Scan for the cell matching the given text and deliver its [X, Y] coordinate at center. 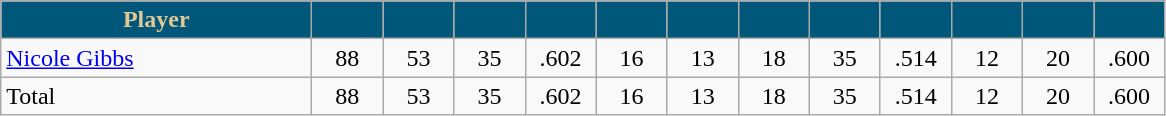
Player [156, 20]
Total [156, 96]
Nicole Gibbs [156, 58]
